Find where the given text appears and provide that cell's center as (x, y) coordinate. 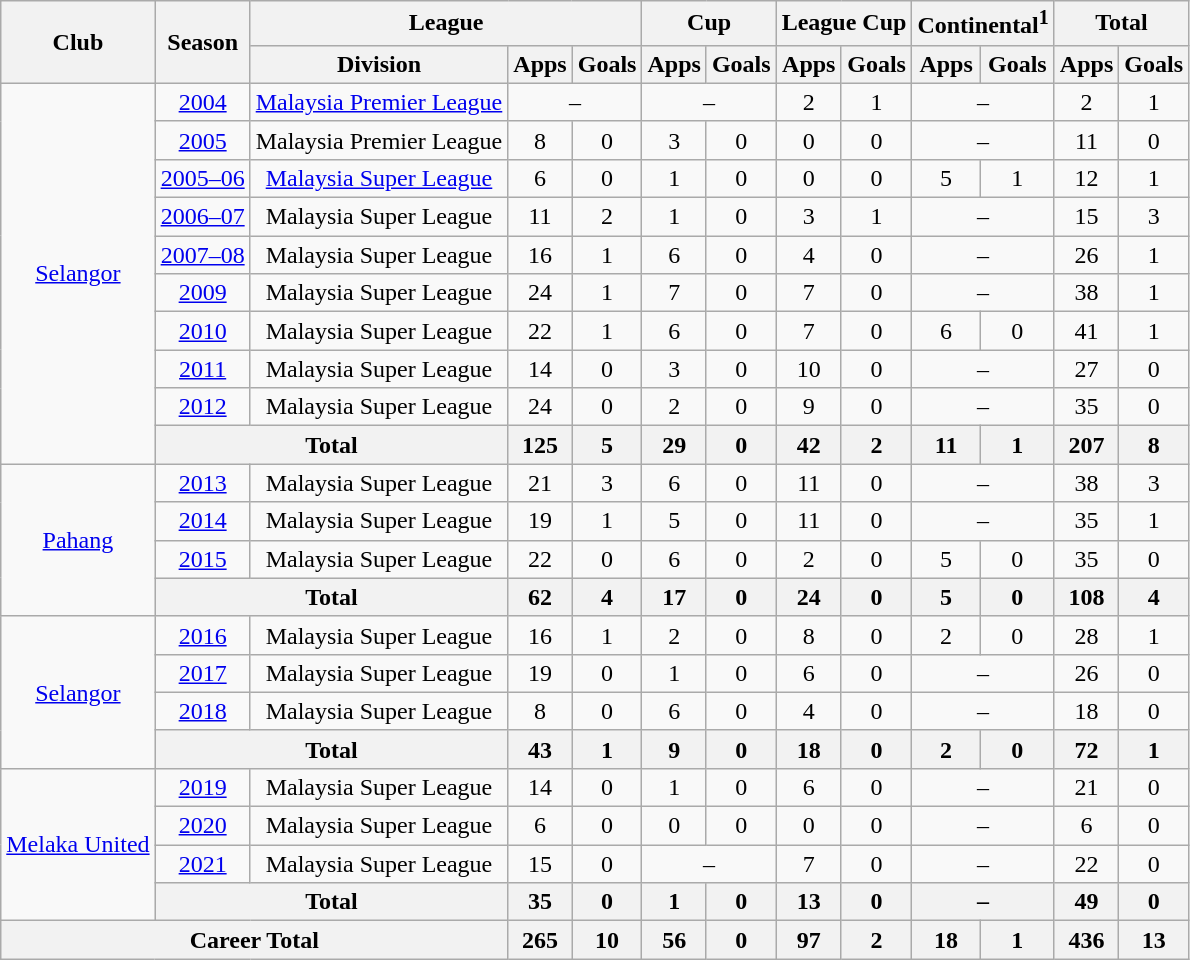
43 (540, 749)
62 (540, 597)
League (446, 24)
29 (674, 445)
265 (540, 940)
27 (1086, 369)
2015 (202, 559)
Season (202, 42)
2005 (202, 140)
41 (1086, 331)
2018 (202, 711)
2014 (202, 521)
12 (1086, 178)
2020 (202, 826)
Cup (709, 24)
Pahang (78, 540)
72 (1086, 749)
2005–06 (202, 178)
17 (674, 597)
42 (808, 445)
2019 (202, 787)
Continental1 (983, 24)
49 (1086, 902)
League Cup (844, 24)
108 (1086, 597)
Club (78, 42)
2006–07 (202, 217)
2012 (202, 407)
436 (1086, 940)
Career Total (254, 940)
28 (1086, 635)
2013 (202, 483)
97 (808, 940)
2011 (202, 369)
125 (540, 445)
Division (379, 64)
2007–08 (202, 255)
56 (674, 940)
Melaka United (78, 844)
2010 (202, 331)
207 (1086, 445)
2009 (202, 293)
2016 (202, 635)
2004 (202, 102)
2017 (202, 673)
2021 (202, 864)
